Output the [x, y] coordinate of the center of the cell containing the given text.  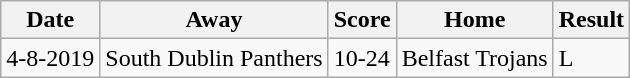
10-24 [362, 58]
Score [362, 20]
Date [50, 20]
South Dublin Panthers [214, 58]
Away [214, 20]
Result [591, 20]
Home [474, 20]
L [591, 58]
4-8-2019 [50, 58]
Belfast Trojans [474, 58]
